Detect which cell encompasses the target text, then output its (x, y) center coordinate. 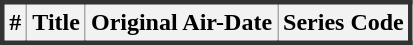
Title (56, 22)
Original Air-Date (181, 22)
# (14, 22)
Series Code (344, 22)
